Capture the cell that displays the provided text and extract its [x, y] central coordinate. 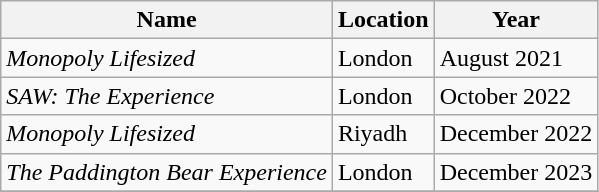
Location [383, 20]
Riyadh [383, 134]
Name [167, 20]
Year [516, 20]
October 2022 [516, 96]
December 2023 [516, 172]
August 2021 [516, 58]
The Paddington Bear Experience [167, 172]
SAW: The Experience [167, 96]
December 2022 [516, 134]
